Pinpoint the cell where the given text exists, returning its [x, y] midpoint coordinate. 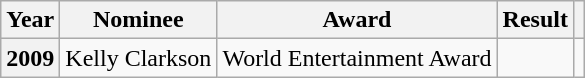
Result [535, 20]
Kelly Clarkson [138, 58]
Year [30, 20]
Nominee [138, 20]
Award [357, 20]
2009 [30, 58]
World Entertainment Award [357, 58]
